Locate the cell with the specified text and output its [x, y] center coordinate. 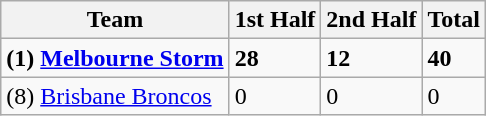
(1) Melbourne Storm [115, 58]
(8) Brisbane Broncos [115, 96]
28 [275, 58]
Team [115, 20]
40 [454, 58]
Total [454, 20]
12 [372, 58]
1st Half [275, 20]
2nd Half [372, 20]
